Detect which cell encompasses the target text, then output its [x, y] center coordinate. 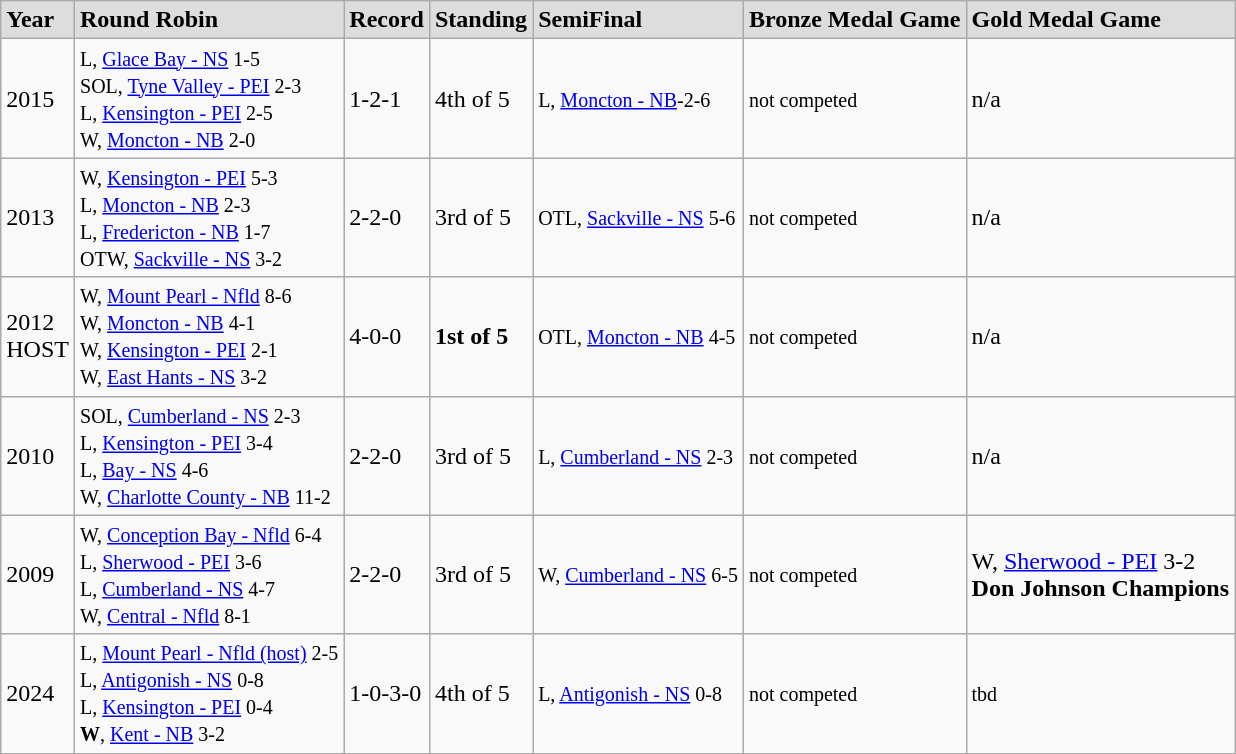
tbd [1100, 694]
1-0-3-0 [387, 694]
SOL, Cumberland - NS 2-3L, Kensington - PEI 3-4L, Bay - NS 4-6W, Charlotte County - NB 11-2 [208, 456]
2015 [38, 98]
Gold Medal Game [1100, 20]
Bronze Medal Game [854, 20]
2024 [38, 694]
L, Antigonish - NS 0-8 [638, 694]
W, Conception Bay - Nfld 6-4L, Sherwood - PEI 3-6L, Cumberland - NS 4-7W, Central - Nfld 8-1 [208, 574]
W, Sherwood - PEI 3-2Don Johnson Champions [1100, 574]
SemiFinal [638, 20]
2013 [38, 218]
OTL, Sackville - NS 5-6 [638, 218]
OTL, Moncton - NB 4-5 [638, 336]
W, Cumberland - NS 6-5 [638, 574]
2010 [38, 456]
2009 [38, 574]
1-2-1 [387, 98]
L, Glace Bay - NS 1-5SOL, Tyne Valley - PEI 2-3L, Kensington - PEI 2-5W, Moncton - NB 2-0 [208, 98]
L, Cumberland - NS 2-3 [638, 456]
L, Mount Pearl - Nfld (host) 2-5L, Antigonish - NS 0-8L, Kensington - PEI 0-4W, Kent - NB 3-2 [208, 694]
2012HOST [38, 336]
L, Moncton - NB-2-6 [638, 98]
1st of 5 [480, 336]
Year [38, 20]
Round Robin [208, 20]
Record [387, 20]
Standing [480, 20]
W, Kensington - PEI 5-3L, Moncton - NB 2-3L, Fredericton - NB 1-7OTW, Sackville - NS 3-2 [208, 218]
4-0-0 [387, 336]
W, Mount Pearl - Nfld 8-6W, Moncton - NB 4-1W, Kensington - PEI 2-1W, East Hants - NS 3-2 [208, 336]
